Detect which cell encompasses the target text, then output its [x, y] center coordinate. 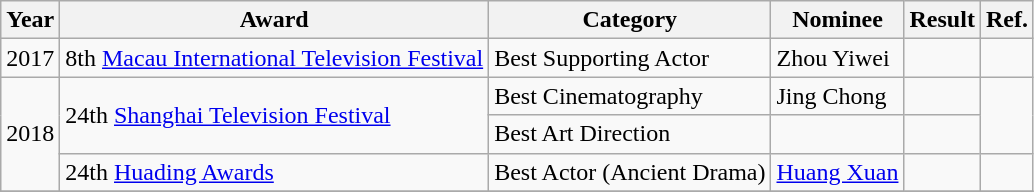
8th Macau International Television Festival [274, 58]
Huang Xuan [838, 172]
2017 [30, 58]
Jing Chong [838, 96]
Best Supporting Actor [630, 58]
Zhou Yiwei [838, 58]
Best Art Direction [630, 134]
Ref. [1006, 20]
Best Cinematography [630, 96]
Award [274, 20]
24th Huading Awards [274, 172]
Category [630, 20]
Nominee [838, 20]
2018 [30, 134]
Year [30, 20]
Result [942, 20]
Best Actor (Ancient Drama) [630, 172]
24th Shanghai Television Festival [274, 115]
